Scan for the cell matching the given text and deliver its [X, Y] coordinate at center. 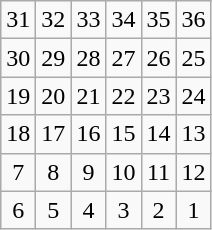
28 [88, 58]
19 [18, 96]
9 [88, 172]
23 [158, 96]
7 [18, 172]
31 [18, 20]
16 [88, 134]
12 [194, 172]
8 [54, 172]
34 [124, 20]
33 [88, 20]
20 [54, 96]
22 [124, 96]
10 [124, 172]
30 [18, 58]
17 [54, 134]
15 [124, 134]
11 [158, 172]
5 [54, 210]
4 [88, 210]
35 [158, 20]
1 [194, 210]
14 [158, 134]
21 [88, 96]
26 [158, 58]
18 [18, 134]
32 [54, 20]
29 [54, 58]
25 [194, 58]
27 [124, 58]
13 [194, 134]
36 [194, 20]
2 [158, 210]
24 [194, 96]
6 [18, 210]
3 [124, 210]
